Return the (x, y) coordinate for the center point of the cell that contains the specified text.  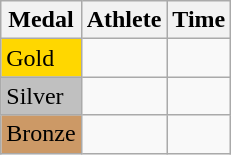
Bronze (41, 134)
Medal (41, 20)
Athlete (124, 20)
Gold (41, 58)
Silver (41, 96)
Time (199, 20)
